Search for the cell housing the specified text and yield its (x, y) center coordinate. 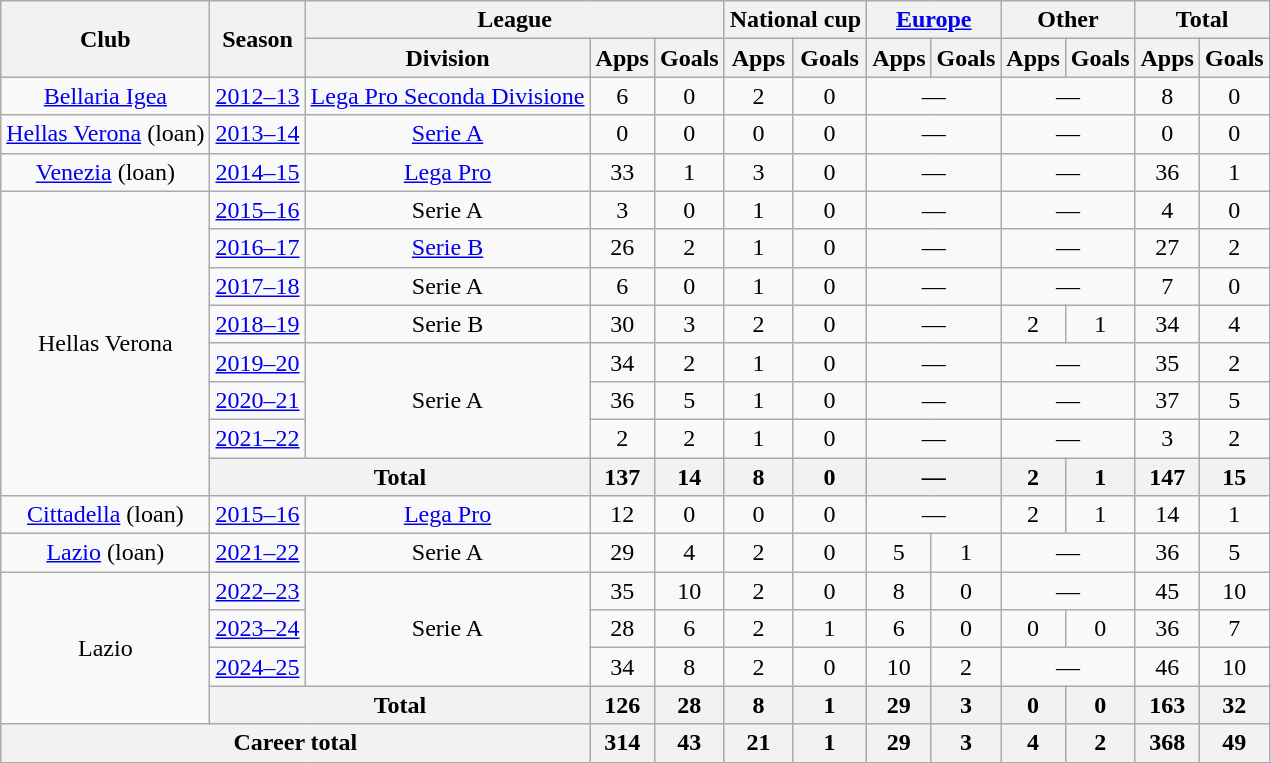
12 (622, 515)
2018–19 (258, 324)
26 (622, 248)
2024–25 (258, 667)
46 (1167, 667)
Other (1068, 20)
314 (622, 743)
Cittadella (loan) (106, 515)
32 (1234, 705)
2023–24 (258, 629)
Venezia (loan) (106, 172)
2013–14 (258, 134)
2014–15 (258, 172)
21 (758, 743)
2020–21 (258, 400)
Lazio (106, 648)
Lega Pro Seconda Divisione (448, 96)
Club (106, 39)
Europe (934, 20)
Hellas Verona (loan) (106, 134)
Lazio (loan) (106, 553)
147 (1167, 477)
2016–17 (258, 248)
Bellaria Igea (106, 96)
45 (1167, 591)
137 (622, 477)
Career total (296, 743)
43 (689, 743)
Season (258, 39)
163 (1167, 705)
126 (622, 705)
33 (622, 172)
49 (1234, 743)
National cup (795, 20)
League (514, 20)
2017–18 (258, 286)
2022–23 (258, 591)
Hellas Verona (106, 343)
2019–20 (258, 362)
30 (622, 324)
37 (1167, 400)
Division (448, 58)
15 (1234, 477)
27 (1167, 248)
368 (1167, 743)
2012–13 (258, 96)
